For the text-containing cell, return its midpoint in (x, y) coordinate format. 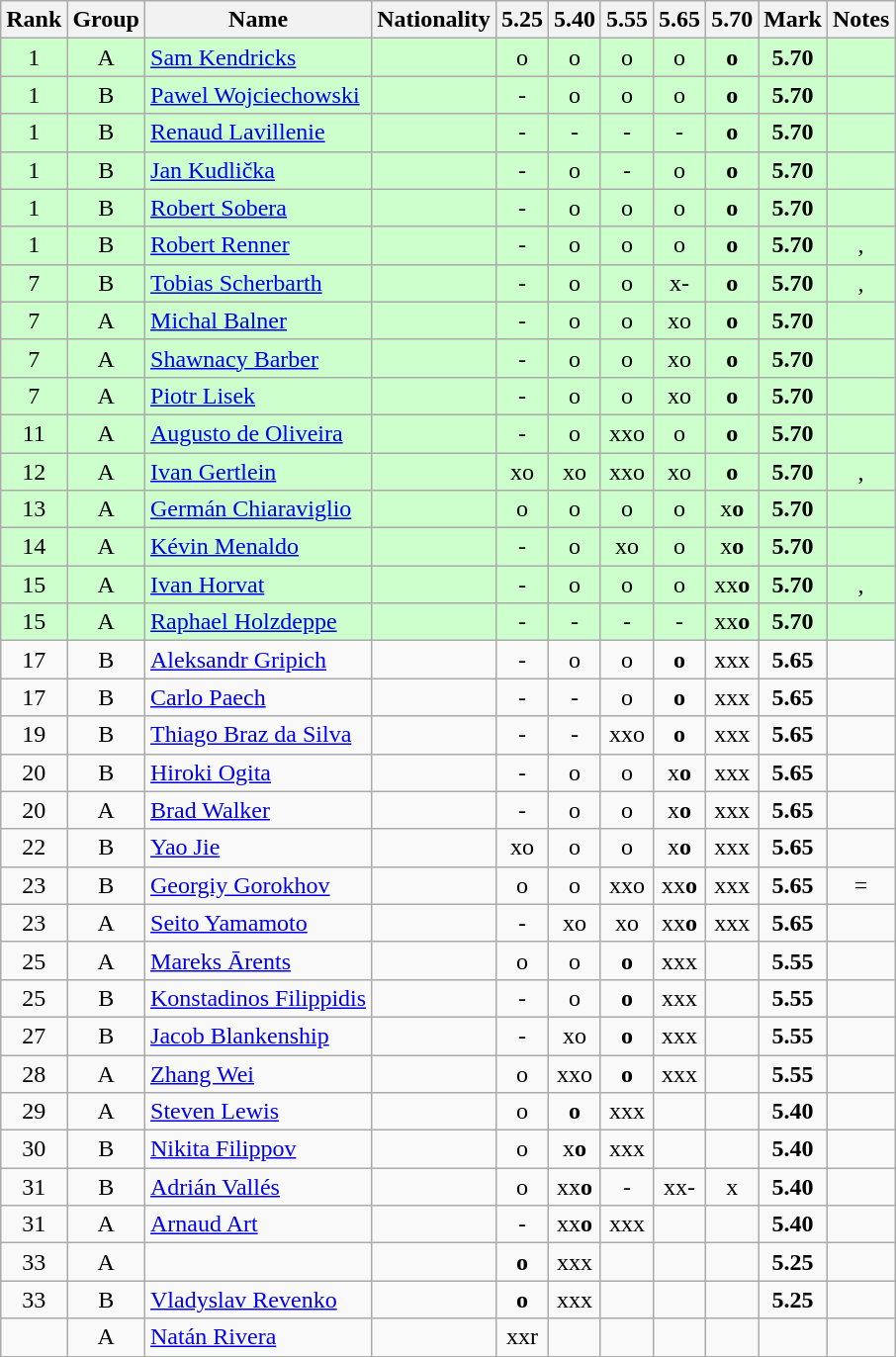
Zhang Wei (259, 1073)
Hiroki Ogita (259, 772)
Aleksandr Gripich (259, 660)
Carlo Paech (259, 697)
Sam Kendricks (259, 57)
Jan Kudlička (259, 170)
x- (680, 283)
Brad Walker (259, 810)
12 (34, 472)
Tobias Scherbarth (259, 283)
Group (107, 20)
Pawel Wojciechowski (259, 95)
Notes (860, 20)
xx- (680, 1187)
Thiago Braz da Silva (259, 735)
Kévin Menaldo (259, 547)
Robert Sobera (259, 208)
xxr (522, 1337)
Renaud Lavillenie (259, 133)
= (860, 885)
Konstadinos Filippidis (259, 998)
30 (34, 1149)
Jacob Blankenship (259, 1036)
13 (34, 509)
Adrián Vallés (259, 1187)
Piotr Lisek (259, 396)
Yao Jie (259, 848)
Natán Rivera (259, 1337)
Nationality (434, 20)
27 (34, 1036)
Augusto de Oliveira (259, 433)
22 (34, 848)
Raphael Holzdeppe (259, 622)
x (732, 1187)
14 (34, 547)
Name (259, 20)
28 (34, 1073)
Ivan Horvat (259, 585)
Nikita Filippov (259, 1149)
Rank (34, 20)
Steven Lewis (259, 1112)
19 (34, 735)
Mareks Ārents (259, 960)
Robert Renner (259, 245)
11 (34, 433)
Vladyslav Revenko (259, 1300)
Arnaud Art (259, 1224)
Michal Balner (259, 320)
Germán Chiaraviglio (259, 509)
Shawnacy Barber (259, 358)
Georgiy Gorokhov (259, 885)
Mark (793, 20)
29 (34, 1112)
Seito Yamamoto (259, 923)
Ivan Gertlein (259, 472)
